Locate the cell with the specified text and output its (x, y) center coordinate. 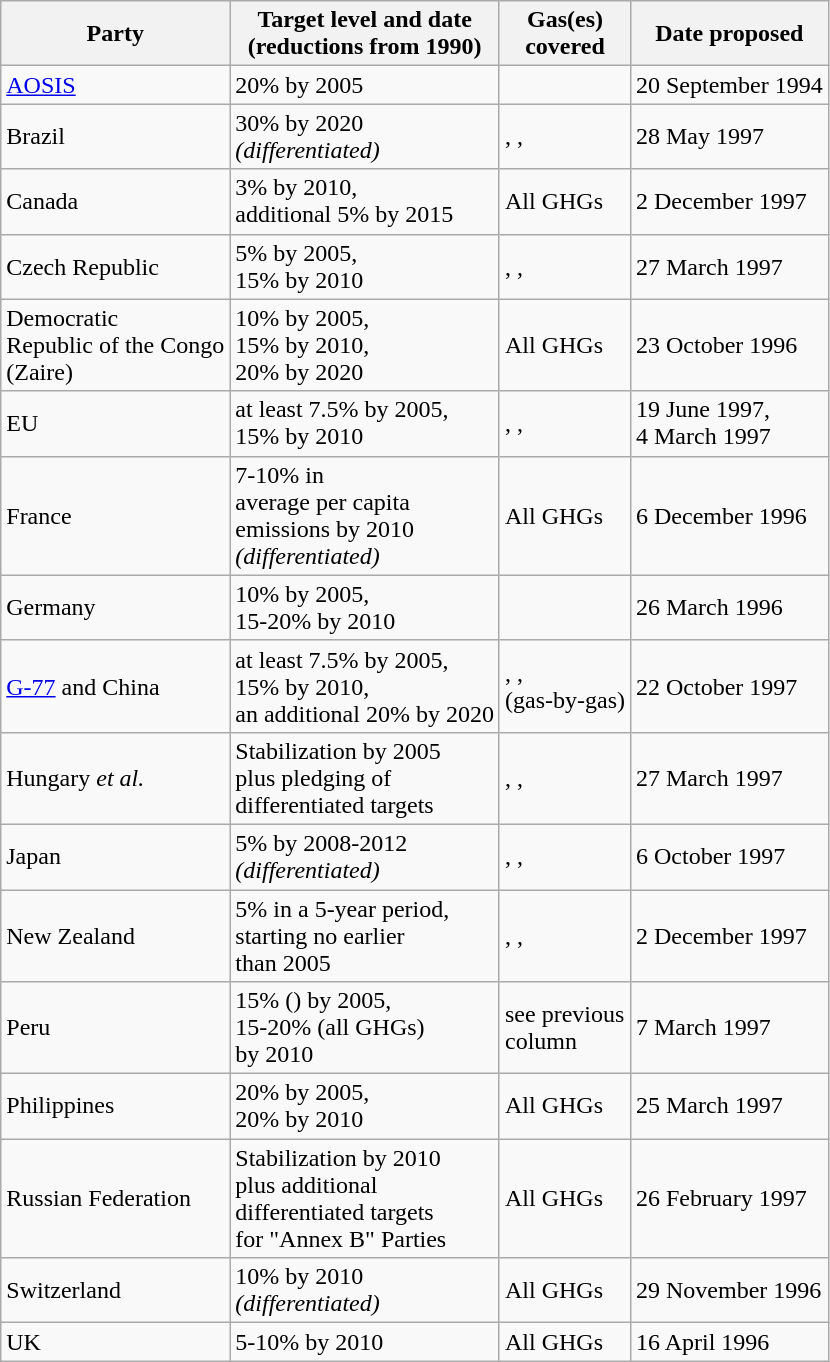
5-10% by 2010 (365, 1342)
20 September 1994 (729, 85)
7 March 1997 (729, 1028)
Party (116, 34)
10% by 2010(differentiated) (365, 1290)
19 June 1997,4 March 1997 (729, 424)
26 February 1997 (729, 1198)
20% by 2005,20% by 2010 (365, 1106)
Switzerland (116, 1290)
6 October 1997 (729, 856)
Stabilization by 2005plus pledging ofdifferentiated targets (365, 778)
EU (116, 424)
3% by 2010,additional 5% by 2015 (365, 202)
AOSIS (116, 85)
Philippines (116, 1106)
New Zealand (116, 936)
29 November 1996 (729, 1290)
Canada (116, 202)
Japan (116, 856)
23 October 1996 (729, 345)
DemocraticRepublic of the Congo(Zaire) (116, 345)
Brazil (116, 136)
France (116, 516)
Date proposed (729, 34)
Stabilization by 2010plus additionaldifferentiated targetsfor "Annex B" Parties (365, 1198)
Peru (116, 1028)
Hungary et al. (116, 778)
16 April 1996 (729, 1342)
6 December 1996 (729, 516)
Target level and date(reductions from 1990) (365, 34)
Gas(es)covered (564, 34)
at least 7.5% by 2005,15% by 2010,an additional 20% by 2020 (365, 686)
15% () by 2005,15-20% (all GHGs)by 2010 (365, 1028)
5% in a 5-year period,starting no earlierthan 2005 (365, 936)
Czech Republic (116, 266)
Germany (116, 608)
7-10% inaverage per capitaemissions by 2010(differentiated) (365, 516)
UK (116, 1342)
10% by 2005,15-20% by 2010 (365, 608)
5% by 2008-2012(differentiated) (365, 856)
, , (gas-by-gas) (564, 686)
20% by 2005 (365, 85)
25 March 1997 (729, 1106)
10% by 2005,15% by 2010,20% by 2020 (365, 345)
30% by 2020(differentiated) (365, 136)
22 October 1997 (729, 686)
see previouscolumn (564, 1028)
G-77 and China (116, 686)
5% by 2005,15% by 2010 (365, 266)
at least 7.5% by 2005,15% by 2010 (365, 424)
26 March 1996 (729, 608)
28 May 1997 (729, 136)
Russian Federation (116, 1198)
